Extract the [X, Y] coordinate from the center of the cell holding the provided text.  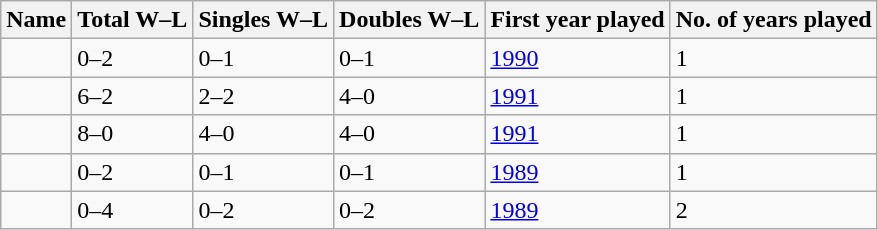
2 [774, 210]
1990 [578, 58]
Name [36, 20]
First year played [578, 20]
Doubles W–L [410, 20]
No. of years played [774, 20]
2–2 [264, 96]
0–4 [132, 210]
6–2 [132, 96]
8–0 [132, 134]
Total W–L [132, 20]
Singles W–L [264, 20]
